Output the [X, Y] coordinate of the center of the cell containing the given text.  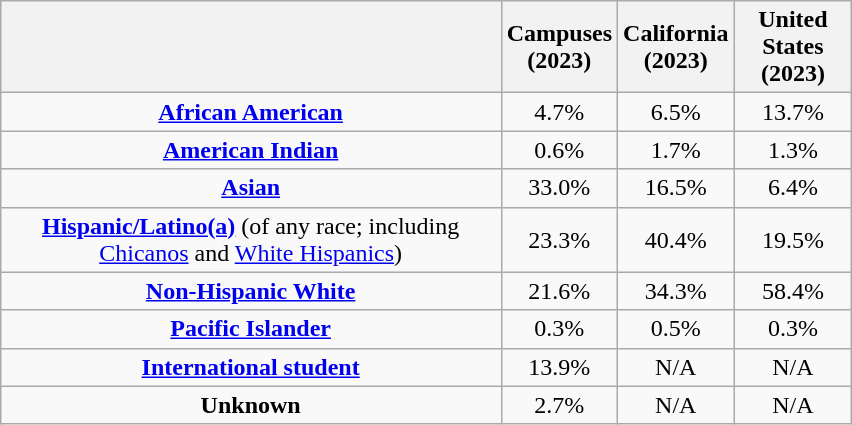
International student [250, 367]
Asian [250, 188]
African American [250, 112]
21.6% [559, 291]
1.3% [793, 150]
16.5% [676, 188]
6.5% [676, 112]
2.7% [559, 405]
United States(2023) [793, 47]
13.9% [559, 367]
Campuses(2023) [559, 47]
4.7% [559, 112]
58.4% [793, 291]
19.5% [793, 240]
40.4% [676, 240]
33.0% [559, 188]
1.7% [676, 150]
California(2023) [676, 47]
6.4% [793, 188]
Unknown [250, 405]
Pacific Islander [250, 329]
0.6% [559, 150]
Hispanic/Latino(a) (of any race; including Chicanos and White Hispanics) [250, 240]
0.5% [676, 329]
34.3% [676, 291]
American Indian [250, 150]
Non-Hispanic White [250, 291]
23.3% [559, 240]
13.7% [793, 112]
